Return the (X, Y) coordinate for the center point of the cell that contains the specified text.  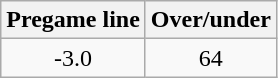
Over/under (210, 20)
-3.0 (74, 58)
Pregame line (74, 20)
64 (210, 58)
